Extract the [X, Y] coordinate from the center of the cell holding the provided text.  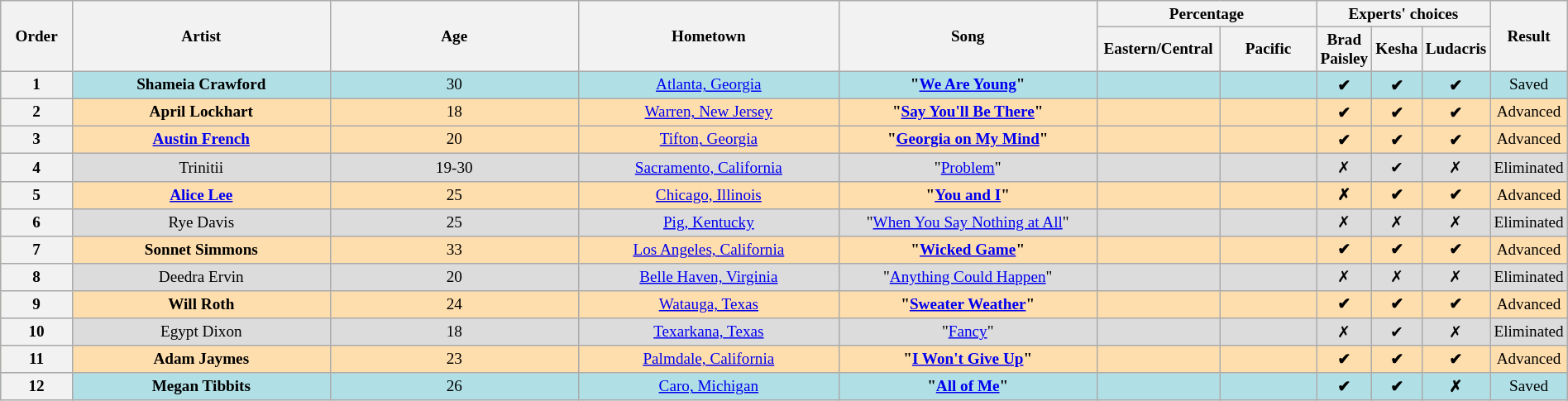
12 [36, 387]
Pacific [1269, 49]
30 [454, 84]
Hometown [708, 36]
Brad Paisley [1345, 49]
9 [36, 304]
2 [36, 112]
Austin French [201, 141]
Ludacris [1456, 49]
Texarkana, Texas [708, 332]
33 [454, 250]
Deedra Ervin [201, 276]
Palmdale, California [708, 359]
Egypt Dixon [201, 332]
Pig, Kentucky [708, 222]
"Fancy" [968, 332]
"All of Me" [968, 387]
"I Won't Give Up" [968, 359]
Percentage [1207, 14]
"You and I" [968, 195]
Eastern/Central [1158, 49]
Trinitii [201, 167]
Song [968, 36]
Watauga, Texas [708, 304]
Age [454, 36]
Will Roth [201, 304]
1 [36, 84]
Caro, Michigan [708, 387]
Tifton, Georgia [708, 141]
Result [1528, 36]
Sonnet Simmons [201, 250]
11 [36, 359]
"We Are Young" [968, 84]
Artist [201, 36]
"Georgia on My Mind" [968, 141]
5 [36, 195]
23 [454, 359]
Rye Davis [201, 222]
Sacramento, California [708, 167]
4 [36, 167]
Adam Jaymes [201, 359]
Megan Tibbits [201, 387]
Los Angeles, California [708, 250]
"Wicked Game" [968, 250]
"Problem" [968, 167]
Atlanta, Georgia [708, 84]
April Lockhart [201, 112]
8 [36, 276]
Warren, New Jersey [708, 112]
Belle Haven, Virginia [708, 276]
7 [36, 250]
Order [36, 36]
19-30 [454, 167]
3 [36, 141]
Kesha [1397, 49]
10 [36, 332]
26 [454, 387]
Shameia Crawford [201, 84]
Experts' choices [1403, 14]
6 [36, 222]
Alice Lee [201, 195]
"When You Say Nothing at All" [968, 222]
"Anything Could Happen" [968, 276]
"Sweater Weather" [968, 304]
"Say You'll Be There" [968, 112]
Chicago, Illinois [708, 195]
24 [454, 304]
